Provide the (X, Y) coordinate of the cell's center where the given text is located.  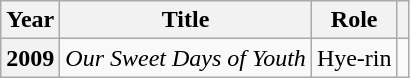
Role (354, 20)
Title (186, 20)
2009 (30, 58)
Our Sweet Days of Youth (186, 58)
Hye-rin (354, 58)
Year (30, 20)
